From the cell containing the given text, extract its center point as [X, Y] coordinate. 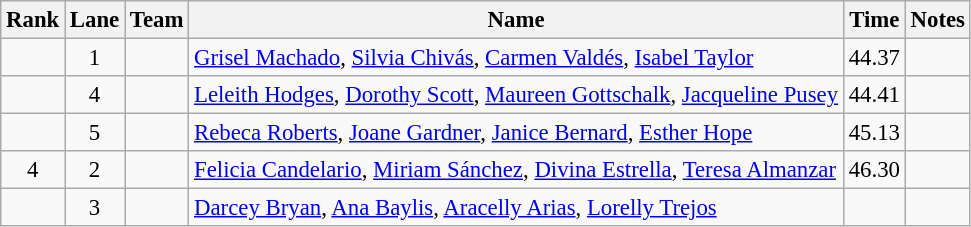
Felicia Candelario, Miriam Sánchez, Divina Estrella, Teresa Almanzar [516, 170]
Rank [33, 20]
Notes [938, 20]
Time [874, 20]
Name [516, 20]
3 [95, 208]
Darcey Bryan, Ana Baylis, Aracelly Arias, Lorelly Trejos [516, 208]
44.37 [874, 58]
2 [95, 170]
Leleith Hodges, Dorothy Scott, Maureen Gottschalk, Jacqueline Pusey [516, 95]
45.13 [874, 133]
44.41 [874, 95]
46.30 [874, 170]
Grisel Machado, Silvia Chivás, Carmen Valdés, Isabel Taylor [516, 58]
1 [95, 58]
Rebeca Roberts, Joane Gardner, Janice Bernard, Esther Hope [516, 133]
Team [157, 20]
Lane [95, 20]
5 [95, 133]
